For the text-containing cell, return its midpoint in (x, y) coordinate format. 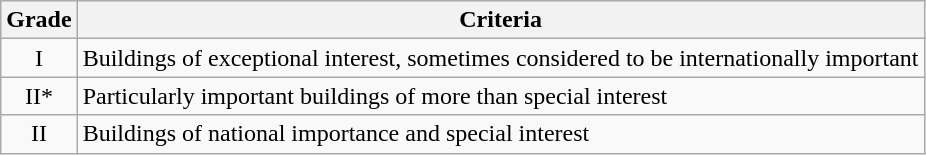
Particularly important buildings of more than special interest (500, 96)
II (39, 134)
Buildings of national importance and special interest (500, 134)
Criteria (500, 20)
II* (39, 96)
Buildings of exceptional interest, sometimes considered to be internationally important (500, 58)
I (39, 58)
Grade (39, 20)
